From the cell containing the given text, extract its center point as [x, y] coordinate. 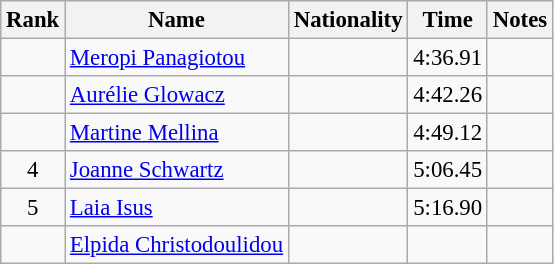
Martine Mellina [177, 133]
5:06.45 [448, 170]
Name [177, 20]
4:36.91 [448, 58]
4:49.12 [448, 133]
Nationality [348, 20]
Aurélie Glowacz [177, 95]
Time [448, 20]
Rank [33, 20]
4 [33, 170]
5 [33, 208]
Elpida Christodoulidou [177, 245]
5:16.90 [448, 208]
Joanne Schwartz [177, 170]
Laia Isus [177, 208]
4:42.26 [448, 95]
Notes [520, 20]
Meropi Panagiotou [177, 58]
